For the text-containing cell, return its midpoint in [x, y] coordinate format. 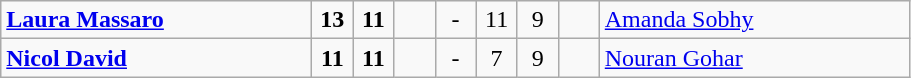
7 [496, 58]
Nicol David [156, 58]
Amanda Sobhy [754, 20]
Nouran Gohar [754, 58]
Laura Massaro [156, 20]
13 [332, 20]
